Find where the given text appears and provide that cell's center as [X, Y] coordinate. 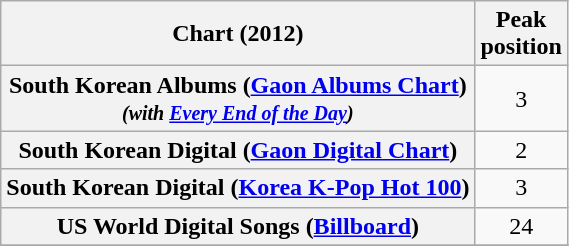
24 [521, 226]
South Korean Digital (Gaon Digital Chart) [238, 150]
Peakposition [521, 34]
US World Digital Songs (Billboard) [238, 226]
South Korean Digital (Korea K-Pop Hot 100) [238, 188]
Chart (2012) [238, 34]
2 [521, 150]
South Korean Albums (Gaon Albums Chart)(with Every End of the Day) [238, 98]
